Search for the cell housing the specified text and yield its (X, Y) center coordinate. 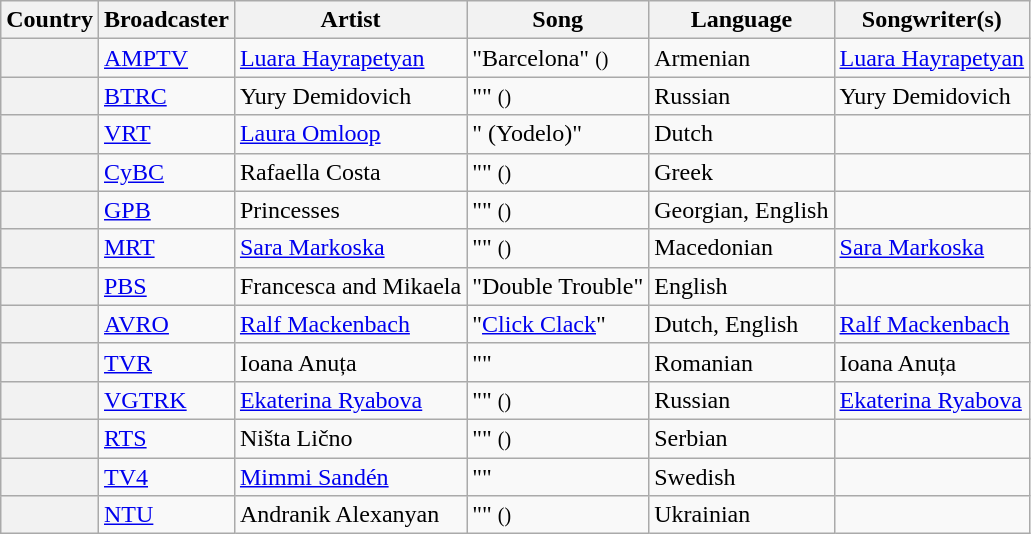
TVR (166, 362)
Country (50, 20)
Francesca and Mikaela (350, 286)
Andranik Alexanyan (350, 515)
GPB (166, 210)
VRT (166, 134)
Ukrainian (742, 515)
Songwriter(s) (932, 20)
AMPTV (166, 58)
Macedonian (742, 248)
RTS (166, 438)
"Click Clack" (558, 324)
AVRO (166, 324)
"Barcelona" () (558, 58)
" (Yodelo)" (558, 134)
Dutch (742, 134)
Broadcaster (166, 20)
Rafaella Costa (350, 172)
CyBC (166, 172)
Dutch, English (742, 324)
PBS (166, 286)
NTU (166, 515)
MRT (166, 248)
Language (742, 20)
"Double Trouble" (558, 286)
Artist (350, 20)
Greek (742, 172)
Serbian (742, 438)
BTRC (166, 96)
Georgian, English (742, 210)
Armenian (742, 58)
TV4 (166, 477)
Ništa Lično (350, 438)
Mimmi Sandén (350, 477)
English (742, 286)
Romanian (742, 362)
Swedish (742, 477)
Song (558, 20)
VGTRK (166, 400)
Princesses (350, 210)
Laura Omloop (350, 134)
